Identify which cell holds the provided text, then report its (x, y) central coordinate. 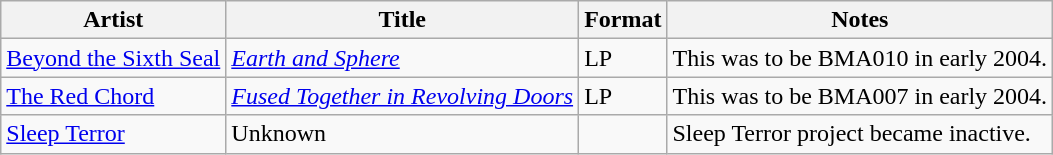
Notes (860, 20)
Title (402, 20)
Fused Together in Revolving Doors (402, 96)
Format (623, 20)
This was to be BMA007 in early 2004. (860, 96)
Earth and Sphere (402, 58)
This was to be BMA010 in early 2004. (860, 58)
Artist (114, 20)
Sleep Terror (114, 134)
Beyond the Sixth Seal (114, 58)
The Red Chord (114, 96)
Sleep Terror project became inactive. (860, 134)
Unknown (402, 134)
